Find where the given text appears and provide that cell's center as (x, y) coordinate. 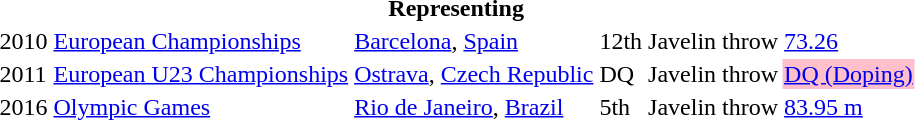
12th (621, 41)
Ostrava, Czech Republic (474, 74)
European Championships (201, 41)
Barcelona, Spain (474, 41)
DQ (Doping) (849, 74)
European U23 Championships (201, 74)
DQ (621, 74)
73.26 (849, 41)
